Return [x, y] of the center of cell containing provided text 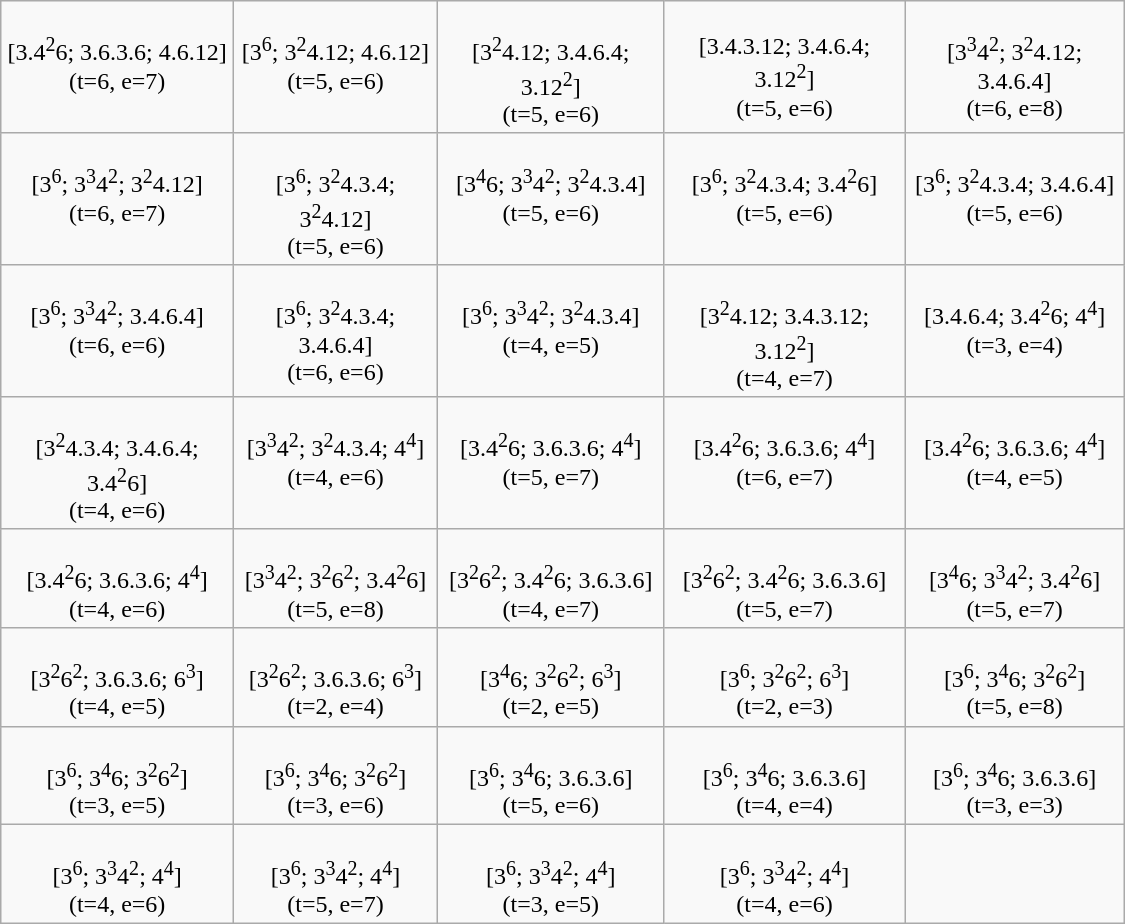
[3342; 3262; 3.426](t=5, e=8) [335, 578]
[36; 3342; 3.4.6.4](t=6, e=6) [118, 331]
[3342; 324.12; 3.4.6.4](t=6, e=8) [1014, 67]
[3262; 3.6.3.6; 63](t=4, e=5) [118, 676]
[324.12; 3.4.6.4; 3.122](t=5, e=6) [550, 67]
[36; 324.3.4; 324.12](t=5, e=6) [335, 199]
[36; 3262; 63](t=2, e=3) [784, 676]
[36; 346; 3.6.3.6](t=5, e=6) [550, 776]
[36; 3342; 44](t=3, e=5) [550, 874]
[36; 346; 3.6.3.6](t=3, e=3) [1014, 776]
[36; 3342; 324.12](t=6, e=7) [118, 199]
[324.12; 3.4.3.12; 3.122](t=4, e=7) [784, 331]
[324.3.4; 3.4.6.4; 3.426](t=4, e=6) [118, 463]
[36; 3342; 44](t=5, e=7) [335, 874]
[36; 324.3.4; 3.4.6.4](t=6, e=6) [335, 331]
[3.426; 3.6.3.6; 4.6.12](t=6, e=7) [118, 67]
[36; 346; 3.6.3.6](t=4, e=4) [784, 776]
[346; 3342; 324.3.4](t=5, e=6) [550, 199]
[36; 346; 3262](t=3, e=6) [335, 776]
[3262; 3.6.3.6; 63](t=2, e=4) [335, 676]
[36; 324.3.4; 3.426](t=5, e=6) [784, 199]
[3342; 324.3.4; 44](t=4, e=6) [335, 463]
[3.426; 3.6.3.6; 44](t=6, e=7) [784, 463]
[3.426; 3.6.3.6; 44](t=5, e=7) [550, 463]
[36; 346; 3262](t=5, e=8) [1014, 676]
[3.426; 3.6.3.6; 44](t=4, e=5) [1014, 463]
[36; 324.3.4; 3.4.6.4](t=5, e=6) [1014, 199]
[3262; 3.426; 3.6.3.6](t=4, e=7) [550, 578]
[36; 3342; 324.3.4](t=4, e=5) [550, 331]
[3262; 3.426; 3.6.3.6](t=5, e=7) [784, 578]
[3.426; 3.6.3.6; 44](t=4, e=6) [118, 578]
[3.4.3.12; 3.4.6.4; 3.122](t=5, e=6) [784, 67]
[36; 324.12; 4.6.12](t=5, e=6) [335, 67]
[3.4.6.4; 3.426; 44](t=3, e=4) [1014, 331]
[36; 346; 3262](t=3, e=5) [118, 776]
[346; 3262; 63](t=2, e=5) [550, 676]
[346; 3342; 3.426](t=5, e=7) [1014, 578]
